Determine the [X, Y] coordinate at the center of the cell enclosing the given text.  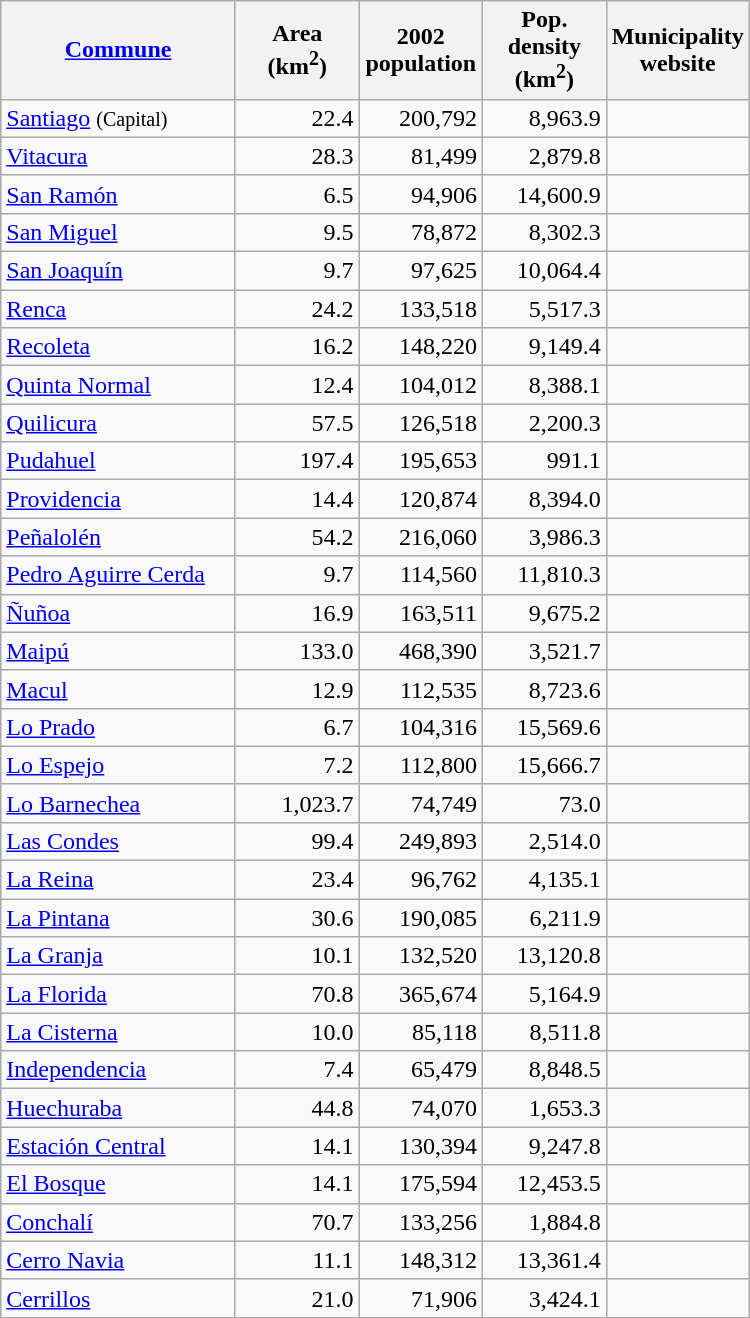
126,518 [421, 423]
132,520 [421, 956]
9,675.2 [545, 613]
13,120.8 [545, 956]
9.5 [297, 232]
365,674 [421, 994]
La Reina [118, 880]
2,514.0 [545, 841]
7.4 [297, 1070]
8,394.0 [545, 499]
Estación Central [118, 1146]
200,792 [421, 118]
57.5 [297, 423]
Santiago (Capital) [118, 118]
Pedro Aguirre Cerda [118, 575]
97,625 [421, 271]
14.4 [297, 499]
94,906 [421, 194]
78,872 [421, 232]
1,884.8 [545, 1222]
133,256 [421, 1222]
8,511.8 [545, 1032]
96,762 [421, 880]
21.0 [297, 1298]
6,211.9 [545, 918]
Commune [118, 50]
La Florida [118, 994]
Maipú [118, 651]
San Joaquín [118, 271]
Quilicura [118, 423]
468,390 [421, 651]
195,653 [421, 461]
Cerro Navia [118, 1260]
73.0 [545, 803]
Lo Espejo [118, 765]
8,723.6 [545, 689]
Ñuñoa [118, 613]
16.9 [297, 613]
Independencia [118, 1070]
74,070 [421, 1108]
8,963.9 [545, 118]
1,653.3 [545, 1108]
15,666.7 [545, 765]
6.5 [297, 194]
5,517.3 [545, 309]
74,749 [421, 803]
San Miguel [118, 232]
11,810.3 [545, 575]
Recoleta [118, 347]
216,060 [421, 537]
San Ramón [118, 194]
8,848.5 [545, 1070]
10.1 [297, 956]
54.2 [297, 537]
4,135.1 [545, 880]
104,012 [421, 385]
Providencia [118, 499]
99.4 [297, 841]
70.7 [297, 1222]
La Pintana [118, 918]
3,424.1 [545, 1298]
16.2 [297, 347]
Renca [118, 309]
148,220 [421, 347]
190,085 [421, 918]
70.8 [297, 994]
22.4 [297, 118]
24.2 [297, 309]
28.3 [297, 156]
104,316 [421, 727]
13,361.4 [545, 1260]
Pop. density (km2) [545, 50]
Vitacura [118, 156]
Lo Prado [118, 727]
2002population [421, 50]
3,521.7 [545, 651]
23.4 [297, 880]
10.0 [297, 1032]
Huechuraba [118, 1108]
14,600.9 [545, 194]
Pudahuel [118, 461]
6.7 [297, 727]
44.8 [297, 1108]
Cerrillos [118, 1298]
Municipality website [678, 50]
12.9 [297, 689]
Conchalí [118, 1222]
114,560 [421, 575]
2,879.8 [545, 156]
130,394 [421, 1146]
El Bosque [118, 1184]
La Cisterna [118, 1032]
81,499 [421, 156]
112,535 [421, 689]
11.1 [297, 1260]
12,453.5 [545, 1184]
15,569.6 [545, 727]
148,312 [421, 1260]
65,479 [421, 1070]
Area (km2) [297, 50]
Peñalolén [118, 537]
12.4 [297, 385]
133,518 [421, 309]
Quinta Normal [118, 385]
Las Condes [118, 841]
133.0 [297, 651]
2,200.3 [545, 423]
8,302.3 [545, 232]
Lo Barnechea [118, 803]
112,800 [421, 765]
La Granja [118, 956]
163,511 [421, 613]
120,874 [421, 499]
991.1 [545, 461]
71,906 [421, 1298]
9,149.4 [545, 347]
9,247.8 [545, 1146]
Macul [118, 689]
7.2 [297, 765]
30.6 [297, 918]
8,388.1 [545, 385]
1,023.7 [297, 803]
5,164.9 [545, 994]
85,118 [421, 1032]
175,594 [421, 1184]
197.4 [297, 461]
3,986.3 [545, 537]
10,064.4 [545, 271]
249,893 [421, 841]
